Search for the cell housing the specified text and yield its [x, y] center coordinate. 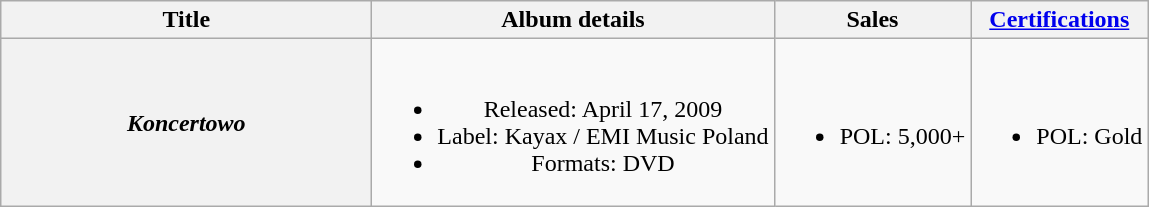
Sales [872, 20]
POL: 5,000+ [872, 122]
Album details [573, 20]
Koncertowo [186, 122]
Title [186, 20]
Certifications [1060, 20]
Released: April 17, 2009Label: Kayax / EMI Music PolandFormats: DVD [573, 122]
POL: Gold [1060, 122]
